Detect which cell encompasses the target text, then output its [x, y] center coordinate. 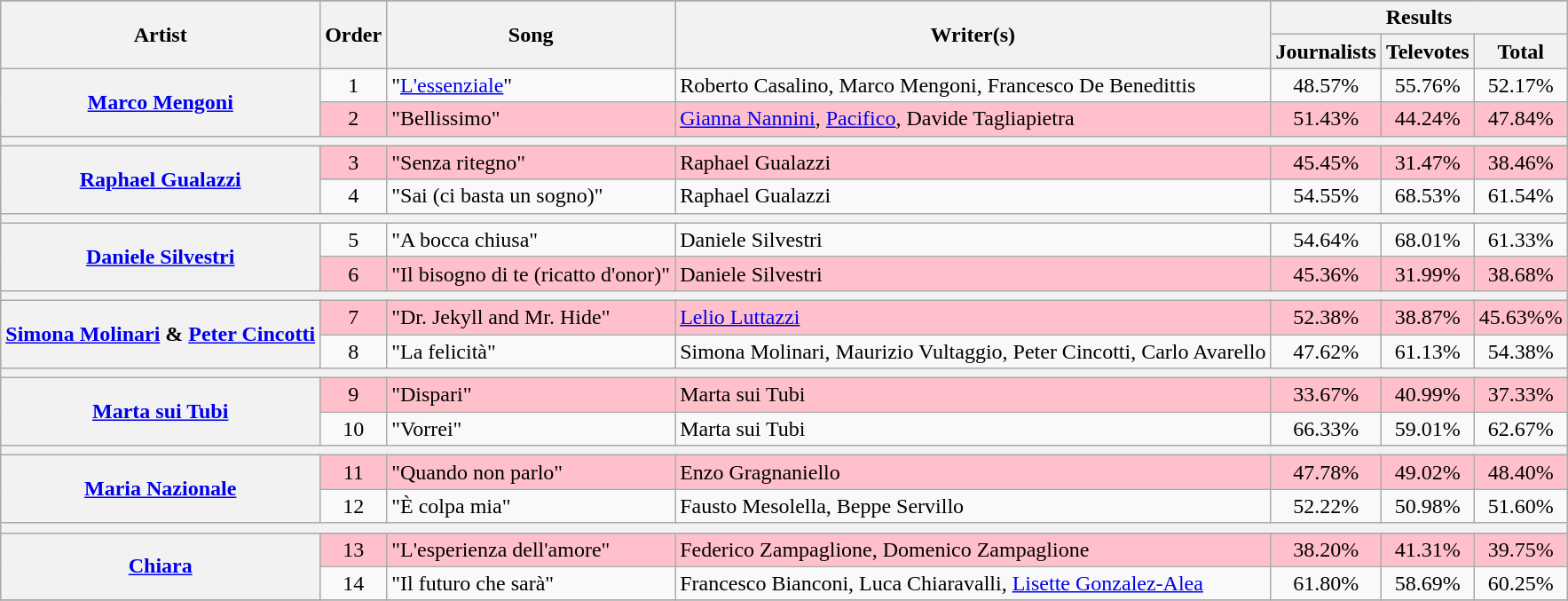
Lelio Luttazzi [973, 317]
12 [353, 506]
49.02% [1427, 472]
Journalists [1326, 51]
"È colpa mia" [531, 506]
10 [353, 429]
2 [353, 119]
61.13% [1427, 351]
61.54% [1521, 196]
66.33% [1326, 429]
"Quando non parlo" [531, 472]
"Senza ritegno" [531, 162]
13 [353, 550]
38.20% [1326, 550]
6 [353, 273]
51.60% [1521, 506]
"Il bisogno di te (ricatto d'onor)" [531, 273]
Total [1521, 51]
52.17% [1521, 85]
47.84% [1521, 119]
1 [353, 85]
"Bellissimo" [531, 119]
33.67% [1326, 395]
47.78% [1326, 472]
Simona Molinari & Peter Cincotti [161, 334]
Maria Nazionale [161, 489]
"L'essenziale" [531, 85]
4 [353, 196]
Writer(s) [973, 35]
"Sai (ci basta un sogno)" [531, 196]
"La felicità" [531, 351]
62.67% [1521, 429]
48.40% [1521, 472]
31.47% [1427, 162]
14 [353, 583]
Fausto Mesolella, Beppe Servillo [973, 506]
Song [531, 35]
39.75% [1521, 550]
Chiara [161, 566]
41.31% [1427, 550]
3 [353, 162]
59.01% [1427, 429]
54.55% [1326, 196]
5 [353, 240]
Roberto Casalino, Marco Mengoni, Francesco De Benedittis [973, 85]
60.25% [1521, 583]
54.38% [1521, 351]
52.22% [1326, 506]
Enzo Gragnaniello [973, 472]
Simona Molinari, Maurizio Vultaggio, Peter Cincotti, Carlo Avarello [973, 351]
50.98% [1427, 506]
Results [1419, 18]
38.68% [1521, 273]
55.76% [1427, 85]
38.87% [1427, 317]
45.45% [1326, 162]
Artist [161, 35]
68.53% [1427, 196]
"A bocca chiusa" [531, 240]
48.57% [1326, 85]
45.36% [1326, 273]
61.33% [1521, 240]
38.46% [1521, 162]
"Il futuro che sarà" [531, 583]
"Vorrei" [531, 429]
"L'esperienza dell'amore" [531, 550]
Order [353, 35]
Gianna Nannini, Pacifico, Davide Tagliapietra [973, 119]
44.24% [1427, 119]
61.80% [1326, 583]
52.38% [1326, 317]
68.01% [1427, 240]
Federico Zampaglione, Domenico Zampaglione [973, 550]
7 [353, 317]
37.33% [1521, 395]
Francesco Bianconi, Luca Chiaravalli, Lisette Gonzalez-Alea [973, 583]
9 [353, 395]
"Dispari" [531, 395]
45.63%% [1521, 317]
58.69% [1427, 583]
11 [353, 472]
Televotes [1427, 51]
40.99% [1427, 395]
8 [353, 351]
Marco Mengoni [161, 102]
54.64% [1326, 240]
"Dr. Jekyll and Mr. Hide" [531, 317]
47.62% [1326, 351]
51.43% [1326, 119]
31.99% [1427, 273]
